Capture the cell that displays the provided text and extract its [X, Y] central coordinate. 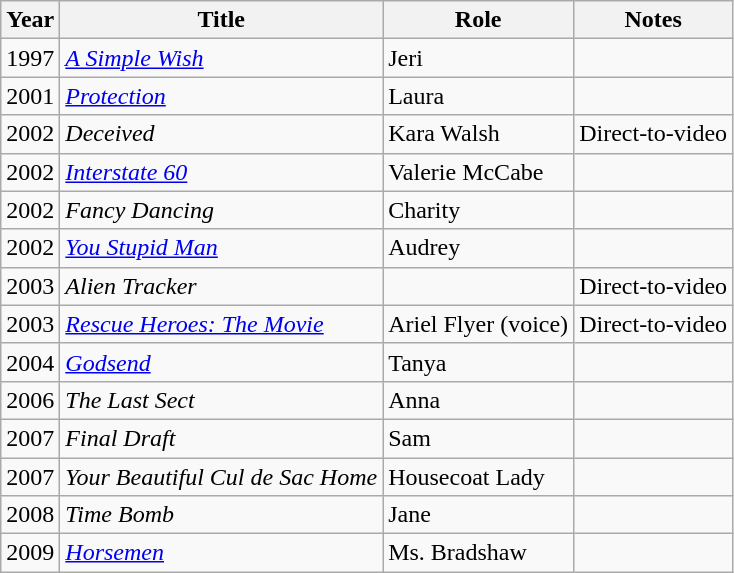
Kara Walsh [478, 134]
Godsend [222, 362]
Housecoat Lady [478, 477]
Charity [478, 210]
Fancy Dancing [222, 210]
2006 [30, 400]
Alien Tracker [222, 286]
Deceived [222, 134]
Anna [478, 400]
Ariel Flyer (voice) [478, 324]
2004 [30, 362]
Role [478, 20]
Audrey [478, 248]
Jane [478, 515]
Interstate 60 [222, 172]
2008 [30, 515]
A Simple Wish [222, 58]
1997 [30, 58]
Laura [478, 96]
Year [30, 20]
2001 [30, 96]
Valerie McCabe [478, 172]
Rescue Heroes: The Movie [222, 324]
Jeri [478, 58]
Time Bomb [222, 515]
Sam [478, 438]
Ms. Bradshaw [478, 553]
Final Draft [222, 438]
2009 [30, 553]
Protection [222, 96]
Title [222, 20]
You Stupid Man [222, 248]
Horsemen [222, 553]
Tanya [478, 362]
Notes [654, 20]
The Last Sect [222, 400]
Your Beautiful Cul de Sac Home [222, 477]
